Output the [x, y] coordinate of the center of the cell containing the given text.  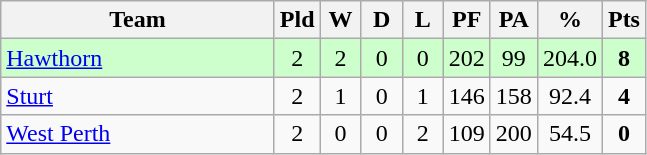
Pld [297, 20]
West Perth [138, 134]
146 [466, 96]
PF [466, 20]
200 [514, 134]
158 [514, 96]
% [570, 20]
Hawthorn [138, 58]
54.5 [570, 134]
109 [466, 134]
Pts [624, 20]
D [382, 20]
92.4 [570, 96]
Team [138, 20]
99 [514, 58]
8 [624, 58]
PA [514, 20]
202 [466, 58]
L [422, 20]
204.0 [570, 58]
W [340, 20]
4 [624, 96]
Sturt [138, 96]
